Output the (x, y) coordinate of the center of the cell containing the given text.  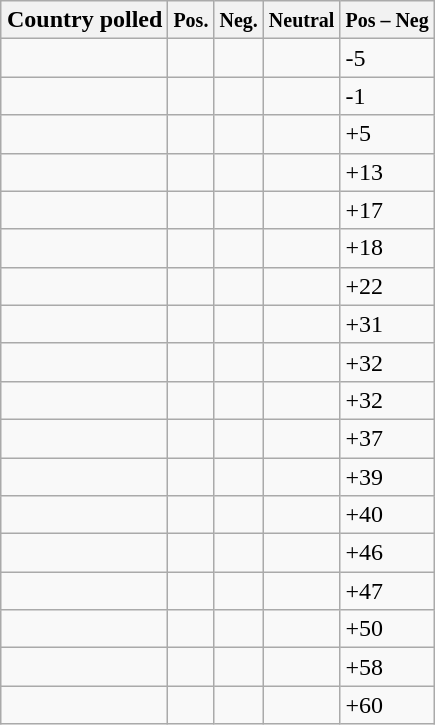
+60 (387, 705)
+5 (387, 134)
Neutral (302, 20)
+58 (387, 667)
+31 (387, 324)
-5 (387, 58)
+22 (387, 286)
+13 (387, 172)
+17 (387, 210)
+40 (387, 515)
+39 (387, 477)
+46 (387, 553)
Neg. (238, 20)
+50 (387, 629)
Country polled (84, 20)
+47 (387, 591)
Pos. (191, 20)
+37 (387, 438)
-1 (387, 96)
+18 (387, 248)
Pos – Neg (387, 20)
